Provide the (x, y) coordinate of the cell's center where the given text is located.  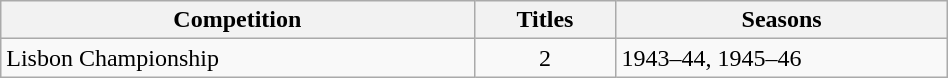
2 (545, 58)
1943–44, 1945–46 (782, 58)
Competition (238, 20)
Seasons (782, 20)
Titles (545, 20)
Lisbon Championship (238, 58)
